For the text-containing cell, return its midpoint in (X, Y) coordinate format. 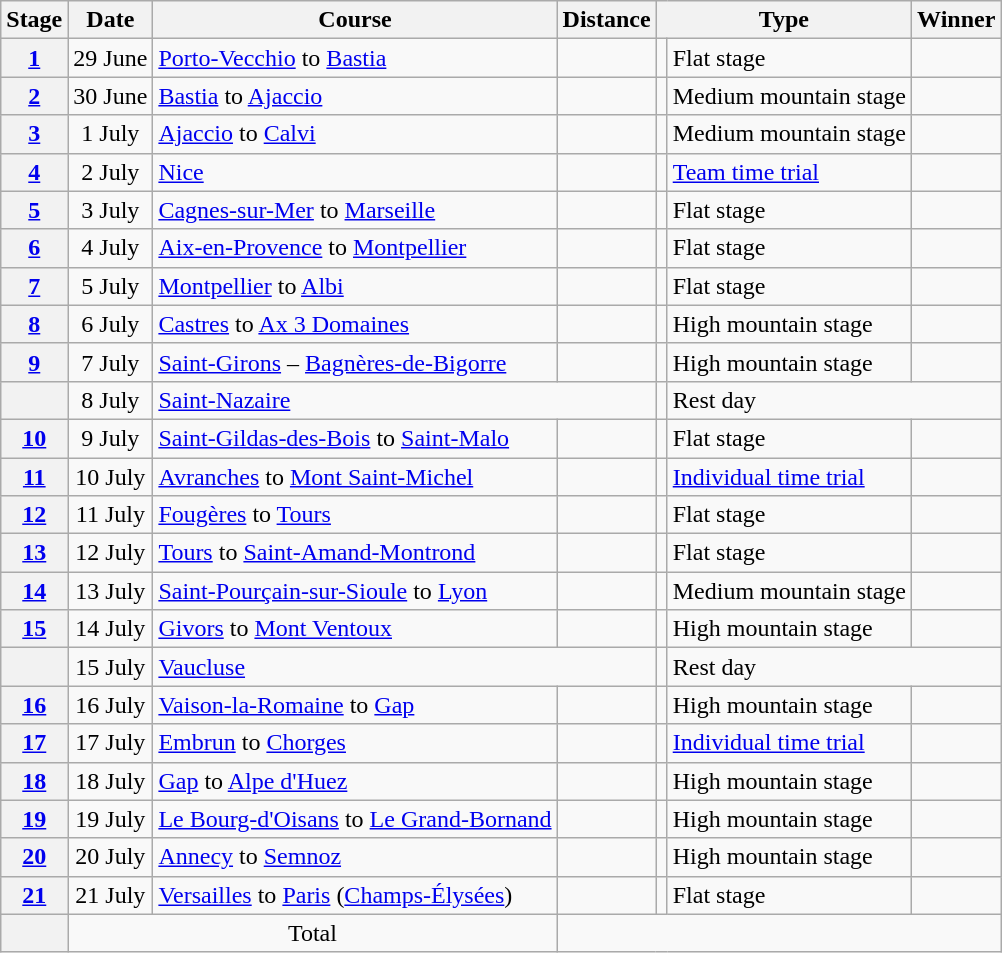
Versailles to Paris (Champs-Élysées) (355, 895)
Vaucluse (404, 667)
Type (784, 20)
2 July (110, 172)
Castres to Ax 3 Domaines (355, 324)
Annecy to Semnoz (355, 857)
12 (34, 515)
Distance (606, 20)
1 July (110, 134)
Fougères to Tours (355, 515)
9 (34, 362)
10 July (110, 477)
2 (34, 96)
Avranches to Mont Saint-Michel (355, 477)
16 (34, 705)
Total (312, 933)
7 July (110, 362)
Course (355, 20)
1 (34, 58)
11 (34, 477)
14 (34, 591)
21 July (110, 895)
9 July (110, 438)
Team time trial (789, 172)
6 (34, 248)
Le Bourg-d'Oisans to Le Grand-Bornand (355, 819)
Saint-Girons – Bagnères-de-Bigorre (355, 362)
12 July (110, 553)
Saint-Gildas-des-Bois to Saint-Malo (355, 438)
3 July (110, 210)
16 July (110, 705)
Winner (956, 20)
20 (34, 857)
5 July (110, 286)
Cagnes-sur-Mer to Marseille (355, 210)
7 (34, 286)
19 (34, 819)
20 July (110, 857)
Ajaccio to Calvi (355, 134)
4 July (110, 248)
29 June (110, 58)
18 July (110, 781)
Date (110, 20)
Bastia to Ajaccio (355, 96)
13 (34, 553)
11 July (110, 515)
Gap to Alpe d'Huez (355, 781)
6 July (110, 324)
10 (34, 438)
18 (34, 781)
8 July (110, 400)
17 (34, 743)
Vaison-la-Romaine to Gap (355, 705)
Saint-Pourçain-sur-Sioule to Lyon (355, 591)
4 (34, 172)
Embrun to Chorges (355, 743)
Porto-Vecchio to Bastia (355, 58)
3 (34, 134)
Tours to Saint-Amand-Montrond (355, 553)
Stage (34, 20)
Givors to Mont Ventoux (355, 629)
17 July (110, 743)
Aix-en-Provence to Montpellier (355, 248)
8 (34, 324)
19 July (110, 819)
30 June (110, 96)
13 July (110, 591)
15 (34, 629)
Saint-Nazaire (404, 400)
21 (34, 895)
Nice (355, 172)
5 (34, 210)
14 July (110, 629)
Montpellier to Albi (355, 286)
15 July (110, 667)
